Capture the cell that displays the provided text and extract its [x, y] central coordinate. 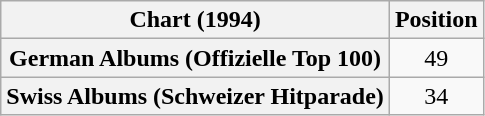
Position [436, 20]
German Albums (Offizielle Top 100) [196, 58]
49 [436, 58]
Swiss Albums (Schweizer Hitparade) [196, 96]
34 [436, 96]
Chart (1994) [196, 20]
